From the cell containing the given text, extract its center point as (X, Y) coordinate. 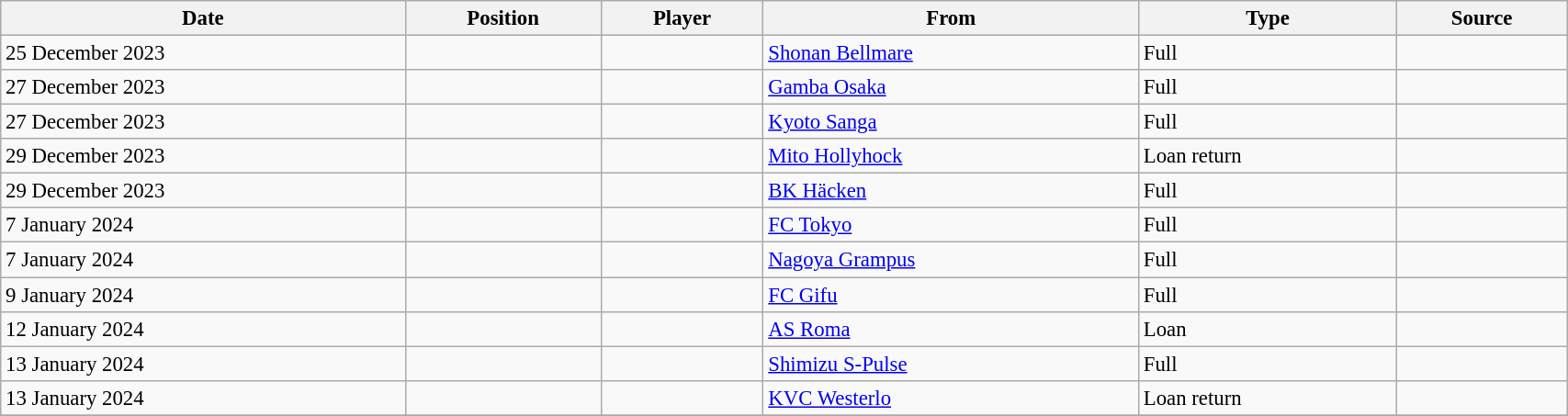
Loan (1268, 329)
Type (1268, 18)
9 January 2024 (203, 295)
From (951, 18)
12 January 2024 (203, 329)
BK Häcken (951, 191)
FC Gifu (951, 295)
Mito Hollyhock (951, 156)
Date (203, 18)
KVC Westerlo (951, 398)
25 December 2023 (203, 53)
Source (1483, 18)
Shimizu S-Pulse (951, 364)
AS Roma (951, 329)
Shonan Bellmare (951, 53)
Kyoto Sanga (951, 122)
Gamba Osaka (951, 87)
Player (682, 18)
Nagoya Grampus (951, 260)
Position (503, 18)
FC Tokyo (951, 225)
